Identify which cell holds the provided text, then report its (X, Y) central coordinate. 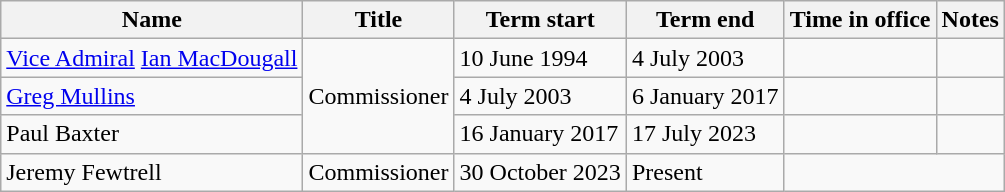
Paul Baxter (152, 134)
Greg Mullins (152, 96)
Vice Admiral Ian MacDougall (152, 58)
Present (705, 172)
16 January 2017 (540, 134)
10 June 1994 (540, 58)
6 January 2017 (705, 96)
Term start (540, 20)
Notes (970, 20)
30 October 2023 (540, 172)
Time in office (860, 20)
Term end (705, 20)
Jeremy Fewtrell (152, 172)
17 July 2023 (705, 134)
Name (152, 20)
Title (378, 20)
